Extract the [x, y] coordinate from the center of the cell holding the provided text.  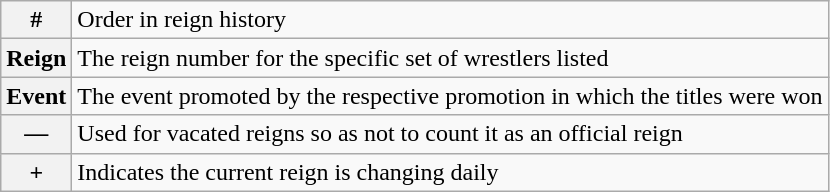
— [36, 134]
Used for vacated reigns so as not to count it as an official reign [450, 134]
Order in reign history [450, 20]
The event promoted by the respective promotion in which the titles were won [450, 96]
Reign [36, 58]
Indicates the current reign is changing daily [450, 172]
# [36, 20]
Event [36, 96]
The reign number for the specific set of wrestlers listed [450, 58]
+ [36, 172]
